Determine the (X, Y) coordinate at the center of the cell enclosing the given text.  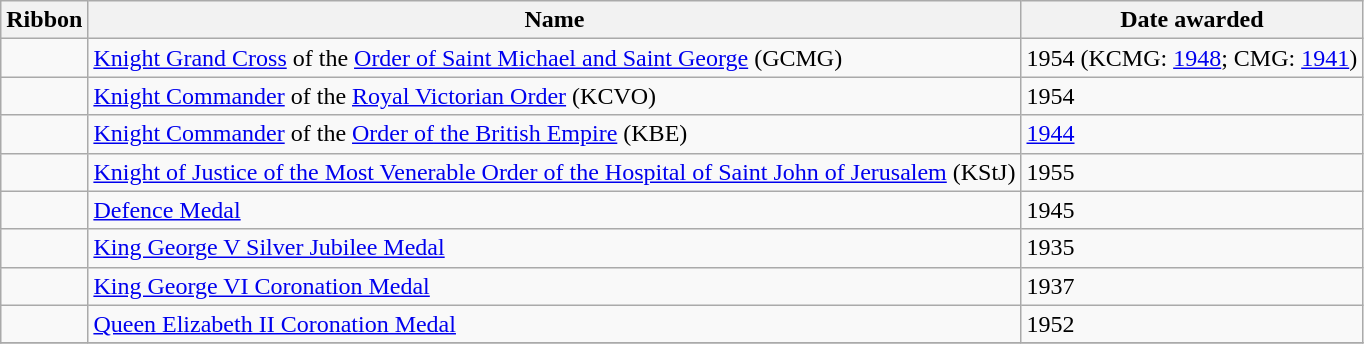
1954 (1192, 96)
Knight Commander of the Royal Victorian Order (KCVO) (554, 96)
Date awarded (1192, 20)
1935 (1192, 248)
Name (554, 20)
1952 (1192, 324)
King George VI Coronation Medal (554, 286)
Ribbon (44, 20)
Queen Elizabeth II Coronation Medal (554, 324)
1954 (KCMG: 1948; CMG: 1941) (1192, 58)
1944 (1192, 134)
King George V Silver Jubilee Medal (554, 248)
Knight Grand Cross of the Order of Saint Michael and Saint George (GCMG) (554, 58)
Defence Medal (554, 210)
1945 (1192, 210)
1955 (1192, 172)
Knight Commander of the Order of the British Empire (KBE) (554, 134)
Knight of Justice of the Most Venerable Order of the Hospital of Saint John of Jerusalem (KStJ) (554, 172)
1937 (1192, 286)
